Detect which cell encompasses the target text, then output its [X, Y] center coordinate. 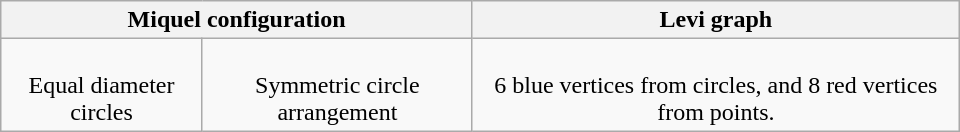
Levi graph [716, 20]
Equal diameter circles [102, 85]
Symmetric circle arrangement [337, 85]
6 blue vertices from circles, and 8 red vertices from points. [716, 85]
Miquel configuration [237, 20]
